Scan for the cell matching the given text and deliver its (x, y) coordinate at center. 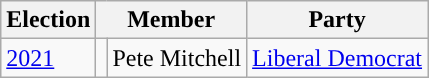
Party (338, 20)
Liberal Democrat (338, 58)
Pete Mitchell (177, 58)
2021 (48, 58)
Member (172, 20)
Election (48, 20)
